Detect which cell encompasses the target text, then output its [x, y] center coordinate. 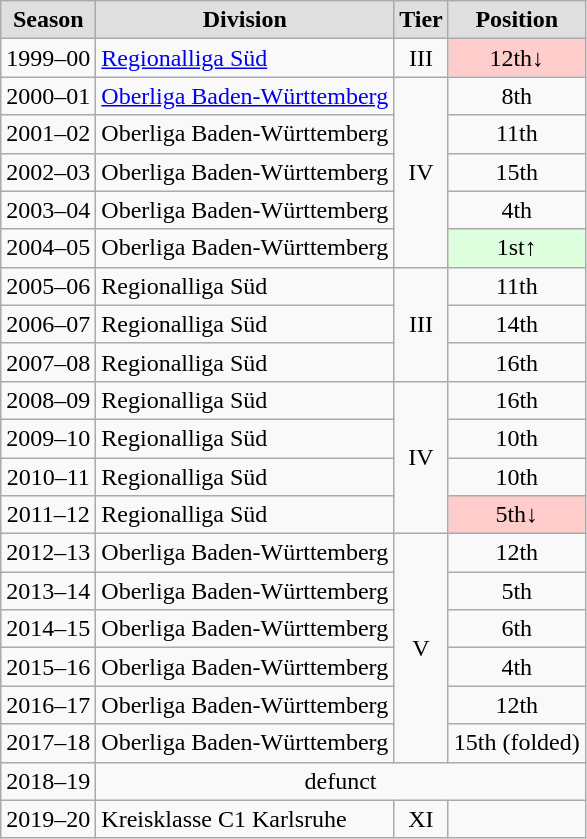
Tier [422, 20]
2009–10 [48, 438]
2011–12 [48, 515]
2001–02 [48, 134]
15th (folded) [516, 743]
2000–01 [48, 96]
defunct [340, 781]
2014–15 [48, 629]
2013–14 [48, 591]
Division [245, 20]
2008–09 [48, 400]
14th [516, 324]
8th [516, 96]
2010–11 [48, 477]
XI [422, 819]
15th [516, 172]
5th↓ [516, 515]
2005–06 [48, 286]
5th [516, 591]
2017–18 [48, 743]
1999–00 [48, 58]
2019–20 [48, 819]
Position [516, 20]
Season [48, 20]
V [422, 648]
2004–05 [48, 248]
2003–04 [48, 210]
2007–08 [48, 362]
2002–03 [48, 172]
Kreisklasse C1 Karlsruhe [245, 819]
2015–16 [48, 667]
12th↓ [516, 58]
6th [516, 629]
2012–13 [48, 553]
2006–07 [48, 324]
1st↑ [516, 248]
2018–19 [48, 781]
2016–17 [48, 705]
